Output the (x, y) coordinate of the center of the cell containing the given text.  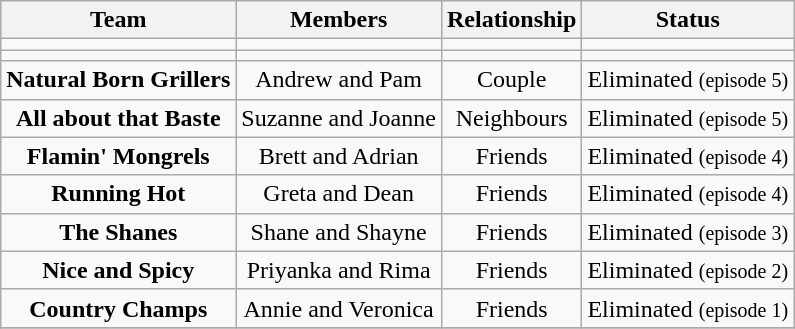
Neighbours (511, 118)
Annie and Veronica (339, 308)
Flamin' Mongrels (118, 156)
All about that Baste (118, 118)
Team (118, 20)
Eliminated (episode 1) (688, 308)
Priyanka and Rima (339, 270)
Nice and Spicy (118, 270)
Status (688, 20)
Couple (511, 80)
Relationship (511, 20)
Shane and Shayne (339, 232)
Eliminated (episode 2) (688, 270)
Running Hot (118, 194)
Greta and Dean (339, 194)
Country Champs (118, 308)
Suzanne and Joanne (339, 118)
Andrew and Pam (339, 80)
Members (339, 20)
Natural Born Grillers (118, 80)
Eliminated (episode 3) (688, 232)
Brett and Adrian (339, 156)
The Shanes (118, 232)
